Detect which cell encompasses the target text, then output its [X, Y] center coordinate. 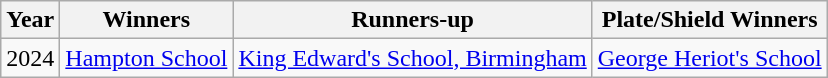
Year [30, 20]
Runners-up [412, 20]
George Heriot's School [710, 58]
Plate/Shield Winners [710, 20]
2024 [30, 58]
King Edward's School, Birmingham [412, 58]
Winners [146, 20]
Hampton School [146, 58]
